Return the [x, y] coordinate for the center point of the cell that contains the specified text.  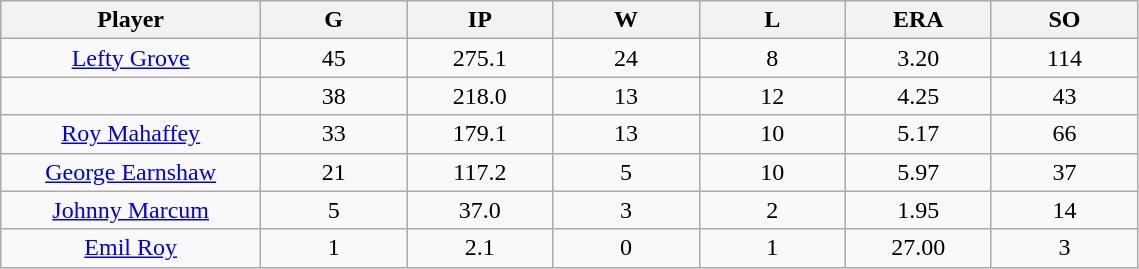
5.17 [918, 134]
Emil Roy [131, 248]
0 [626, 248]
Player [131, 20]
45 [334, 58]
24 [626, 58]
ERA [918, 20]
L [772, 20]
8 [772, 58]
2.1 [480, 248]
2 [772, 210]
Johnny Marcum [131, 210]
21 [334, 172]
43 [1064, 96]
Roy Mahaffey [131, 134]
114 [1064, 58]
5.97 [918, 172]
33 [334, 134]
12 [772, 96]
37.0 [480, 210]
IP [480, 20]
66 [1064, 134]
3.20 [918, 58]
117.2 [480, 172]
218.0 [480, 96]
27.00 [918, 248]
38 [334, 96]
4.25 [918, 96]
14 [1064, 210]
1.95 [918, 210]
W [626, 20]
G [334, 20]
179.1 [480, 134]
SO [1064, 20]
37 [1064, 172]
275.1 [480, 58]
George Earnshaw [131, 172]
Lefty Grove [131, 58]
